Identify which cell holds the provided text, then report its [X, Y] central coordinate. 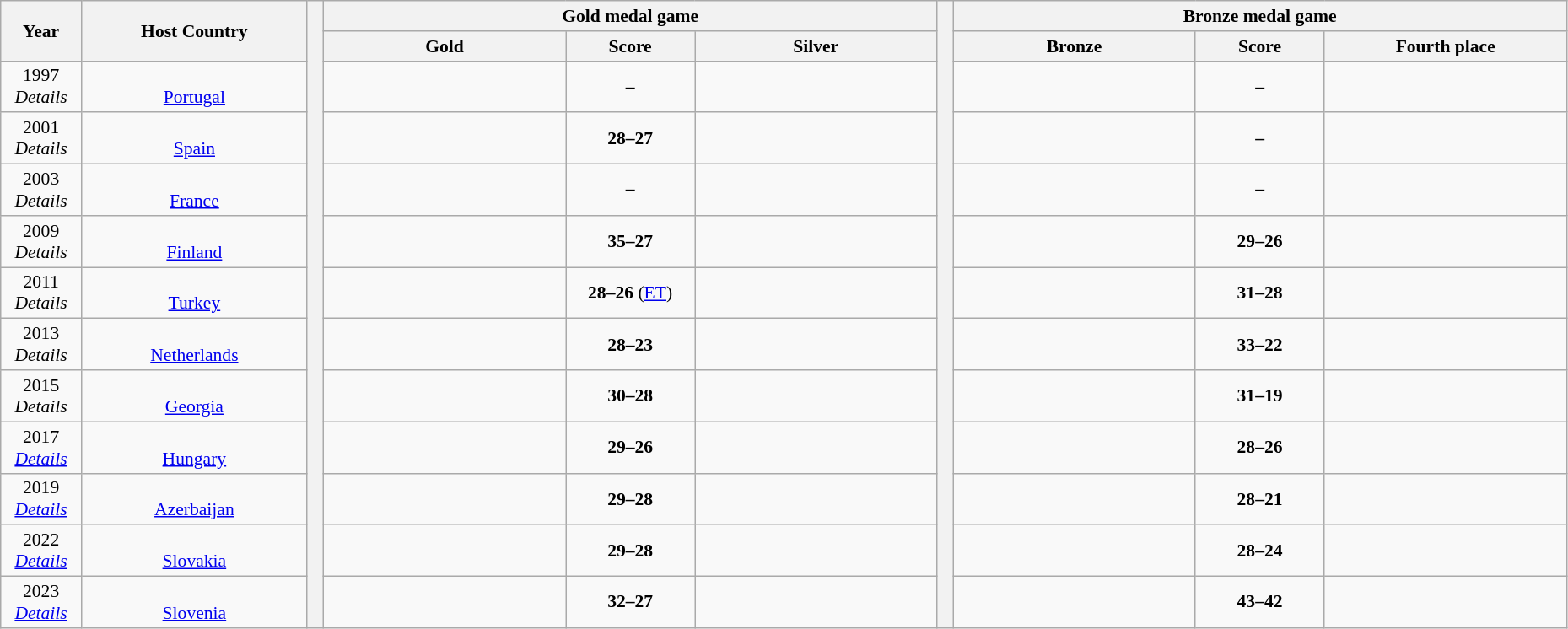
Georgia [194, 396]
33–22 [1260, 344]
1997 Details [41, 86]
Fourth place [1446, 46]
Bronze [1075, 46]
Host Country [194, 30]
Gold [444, 46]
2022Details [41, 551]
43–42 [1260, 602]
28–27 [631, 138]
28–23 [631, 344]
2003 Details [41, 191]
35–27 [631, 241]
Spain [194, 138]
Netherlands [194, 344]
28–26 [1260, 447]
28–26 (ET) [631, 293]
2009 Details [41, 241]
2013 Details [41, 344]
32–27 [631, 602]
Turkey [194, 293]
France [194, 191]
2023Details [41, 602]
Portugal [194, 86]
2019 Details [41, 499]
30–28 [631, 396]
28–24 [1260, 551]
2017 Details [41, 447]
31–28 [1260, 293]
31–19 [1260, 396]
Slovenia [194, 602]
Slovakia [194, 551]
2011 Details [41, 293]
Bronze medal game [1260, 16]
Year [41, 30]
Silver [816, 46]
2015 Details [41, 396]
Hungary [194, 447]
Azerbaijan [194, 499]
2001 Details [41, 138]
Finland [194, 241]
Gold medal game [629, 16]
28–21 [1260, 499]
